For the text-containing cell, return its midpoint in [x, y] coordinate format. 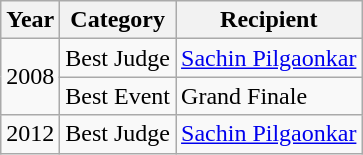
2012 [30, 134]
2008 [30, 77]
Grand Finale [269, 96]
Recipient [269, 20]
Year [30, 20]
Best Event [118, 96]
Category [118, 20]
